Return [X, Y] of the center of cell containing provided text 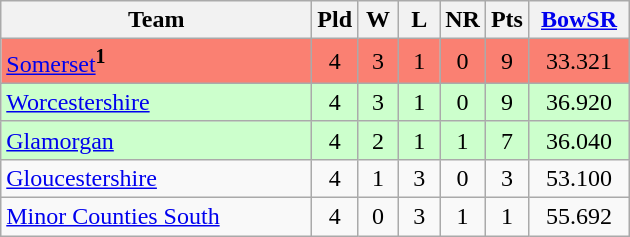
Minor Counties South [156, 217]
Glamorgan [156, 140]
Somerset1 [156, 62]
36.920 [578, 102]
Pts [506, 20]
7 [506, 140]
2 [378, 140]
Team [156, 20]
W [378, 20]
36.040 [578, 140]
Pld [335, 20]
L [420, 20]
55.692 [578, 217]
Gloucestershire [156, 178]
NR [463, 20]
53.100 [578, 178]
33.321 [578, 62]
BowSR [578, 20]
Worcestershire [156, 102]
